Return the (x, y) coordinate for the center point of the cell that contains the specified text.  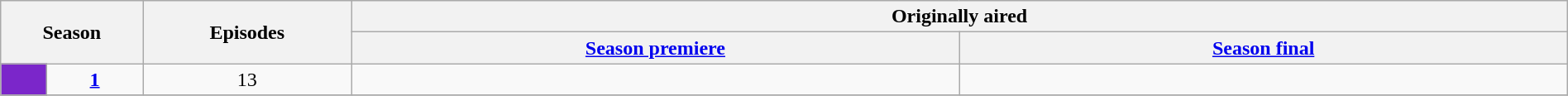
Season premiere (655, 48)
13 (247, 79)
Originally aired (959, 17)
Episodes (247, 32)
1 (94, 79)
Season (72, 32)
Season final (1264, 48)
